Search for the cell housing the specified text and yield its (X, Y) center coordinate. 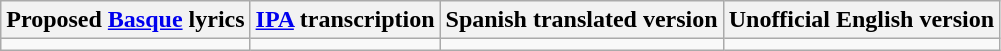
Proposed Basque lyrics (126, 20)
IPA transcription (345, 20)
Spanish translated version (582, 20)
Unofficial English version (861, 20)
